Find where the given text appears and provide that cell's center as [x, y] coordinate. 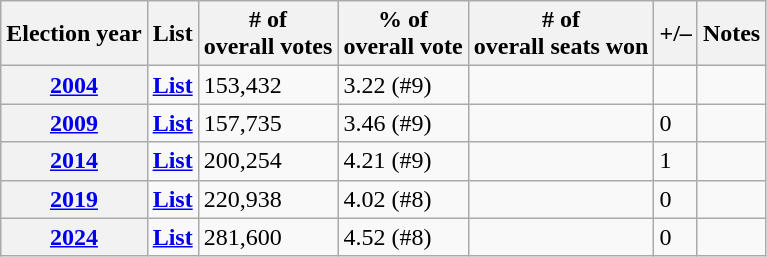
1 [676, 161]
# ofoverall seats won [561, 34]
200,254 [268, 161]
# ofoverall votes [268, 34]
3.46 (#9) [403, 123]
157,735 [268, 123]
2009 [74, 123]
153,432 [268, 85]
2004 [74, 85]
2014 [74, 161]
2024 [74, 237]
220,938 [268, 199]
281,600 [268, 237]
2019 [74, 199]
Notes [731, 34]
4.52 (#8) [403, 237]
+/– [676, 34]
% ofoverall vote [403, 34]
3.22 (#9) [403, 85]
Election year [74, 34]
4.21 (#9) [403, 161]
4.02 (#8) [403, 199]
